For the text-containing cell, return its midpoint in [x, y] coordinate format. 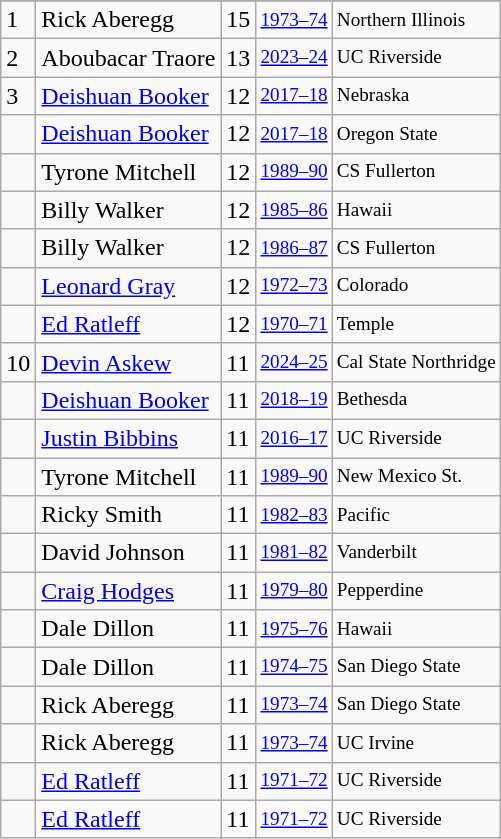
2024–25 [294, 362]
1970–71 [294, 324]
3 [18, 96]
15 [238, 20]
Leonard Gray [128, 286]
10 [18, 362]
Devin Askew [128, 362]
Pacific [416, 515]
2018–19 [294, 400]
2023–24 [294, 58]
1981–82 [294, 553]
New Mexico St. [416, 477]
1979–80 [294, 591]
Vanderbilt [416, 553]
1985–86 [294, 210]
Colorado [416, 286]
UC Irvine [416, 743]
Northern Illinois [416, 20]
Temple [416, 324]
2 [18, 58]
Oregon State [416, 134]
Pepperdine [416, 591]
1982–83 [294, 515]
1974–75 [294, 667]
1972–73 [294, 286]
Aboubacar Traore [128, 58]
Ricky Smith [128, 515]
1 [18, 20]
1975–76 [294, 629]
2016–17 [294, 438]
13 [238, 58]
David Johnson [128, 553]
Nebraska [416, 96]
Bethesda [416, 400]
Cal State Northridge [416, 362]
Craig Hodges [128, 591]
1986–87 [294, 248]
Justin Bibbins [128, 438]
